For the text-containing cell, return its midpoint in [x, y] coordinate format. 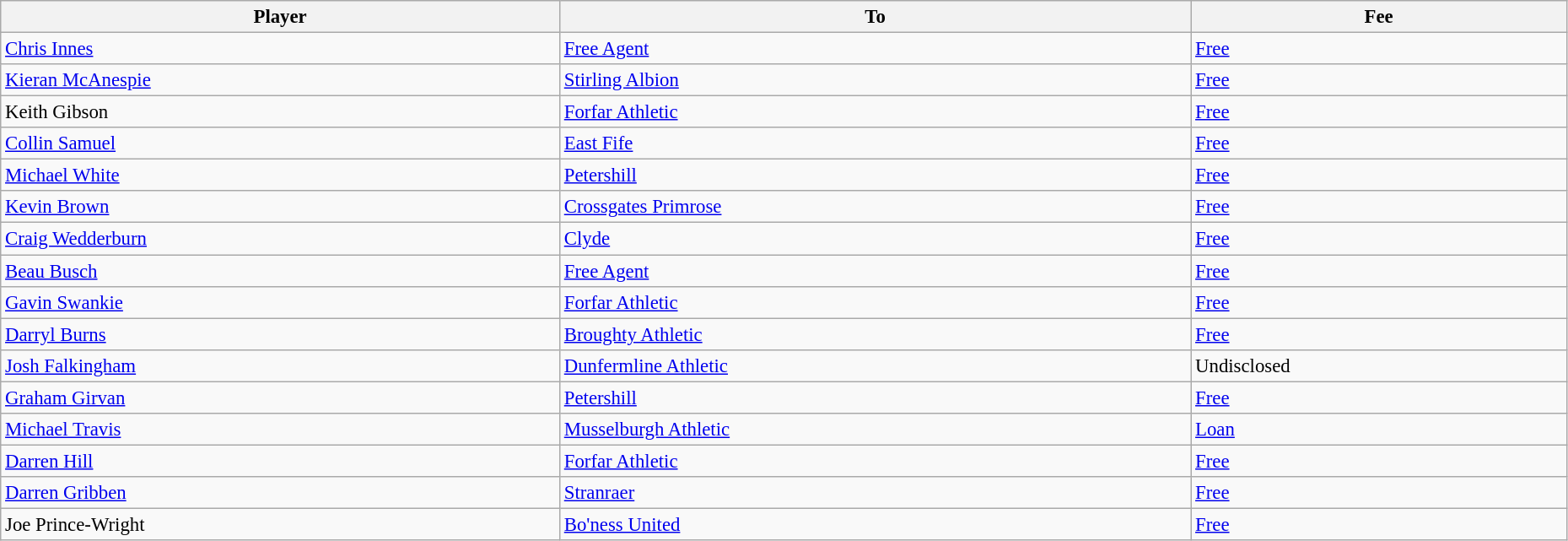
Chris Innes [280, 49]
Keith Gibson [280, 112]
Fee [1379, 17]
Craig Wedderburn [280, 239]
Darren Gribben [280, 493]
Darren Hill [280, 461]
Collin Samuel [280, 143]
Loan [1379, 430]
Darryl Burns [280, 334]
Crossgates Primrose [875, 207]
Dunfermline Athletic [875, 365]
Stirling Albion [875, 80]
Player [280, 17]
Graham Girvan [280, 398]
To [875, 17]
Joe Prince-Wright [280, 524]
Michael Travis [280, 430]
Kieran McAnespie [280, 80]
East Fife [875, 143]
Josh Falkingham [280, 365]
Bo'ness United [875, 524]
Michael White [280, 176]
Beau Busch [280, 271]
Undisclosed [1379, 365]
Stranraer [875, 493]
Musselburgh Athletic [875, 430]
Broughty Athletic [875, 334]
Kevin Brown [280, 207]
Gavin Swankie [280, 302]
Clyde [875, 239]
